From the cell containing the given text, extract its center point as (x, y) coordinate. 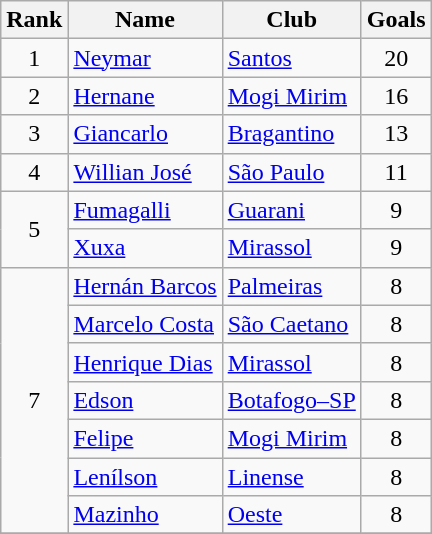
Botafogo–SP (292, 400)
7 (34, 400)
Club (292, 20)
1 (34, 58)
Linense (292, 477)
São Paulo (292, 172)
13 (396, 134)
Hernán Barcos (145, 286)
Xuxa (145, 248)
Lenílson (145, 477)
Rank (34, 20)
Guarani (292, 210)
Henrique Dias (145, 362)
Name (145, 20)
Hernane (145, 96)
Giancarlo (145, 134)
Edson (145, 400)
5 (34, 229)
Marcelo Costa (145, 324)
2 (34, 96)
Santos (292, 58)
3 (34, 134)
Willian José (145, 172)
Oeste (292, 515)
Goals (396, 20)
Bragantino (292, 134)
20 (396, 58)
11 (396, 172)
Fumagalli (145, 210)
Felipe (145, 438)
São Caetano (292, 324)
16 (396, 96)
Neymar (145, 58)
Mazinho (145, 515)
Palmeiras (292, 286)
4 (34, 172)
